Capture the cell that displays the provided text and extract its [x, y] central coordinate. 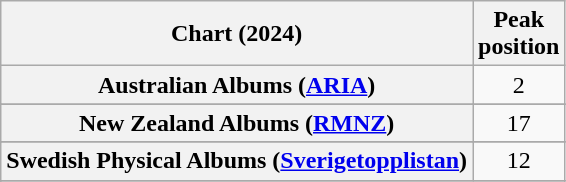
New Zealand Albums (RMNZ) [237, 123]
Chart (2024) [237, 34]
2 [519, 85]
Peakposition [519, 34]
12 [519, 161]
Swedish Physical Albums (Sverigetopplistan) [237, 161]
17 [519, 123]
Australian Albums (ARIA) [237, 85]
